For the text-containing cell, return its midpoint in [X, Y] coordinate format. 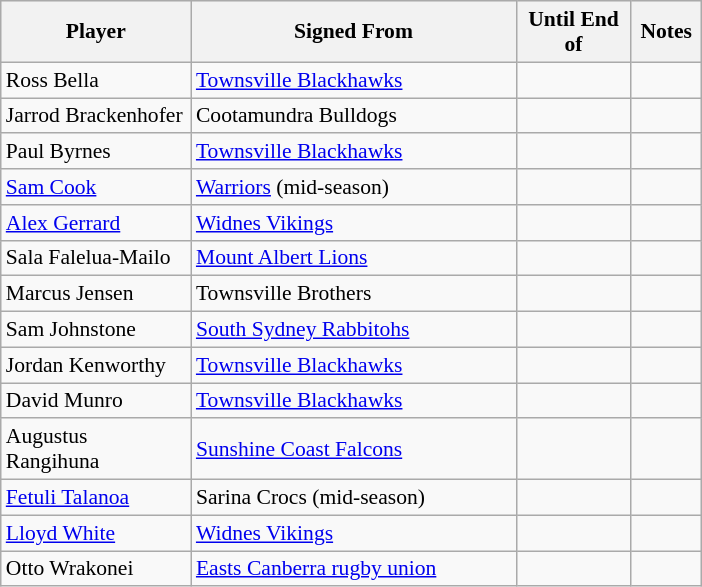
Mount Albert Lions [354, 258]
Sarina Crocs (mid-season) [354, 498]
Until End of [574, 32]
Fetuli Talanoa [96, 498]
South Sydney Rabbitohs [354, 330]
Sunshine Coast Falcons [354, 450]
Alex Gerrard [96, 223]
Sala Falelua-Mailo [96, 258]
David Munro [96, 401]
Townsville Brothers [354, 294]
Otto Wrakonei [96, 569]
Augustus Rangihuna [96, 450]
Notes [666, 32]
Cootamundra Bulldogs [354, 116]
Sam Johnstone [96, 330]
Player [96, 32]
Sam Cook [96, 187]
Ross Bella [96, 80]
Jordan Kenworthy [96, 365]
Lloyd White [96, 533]
Warriors (mid-season) [354, 187]
Easts Canberra rugby union [354, 569]
Jarrod Brackenhofer [96, 116]
Signed From [354, 32]
Marcus Jensen [96, 294]
Paul Byrnes [96, 152]
